Locate the cell with the specified text and output its [x, y] center coordinate. 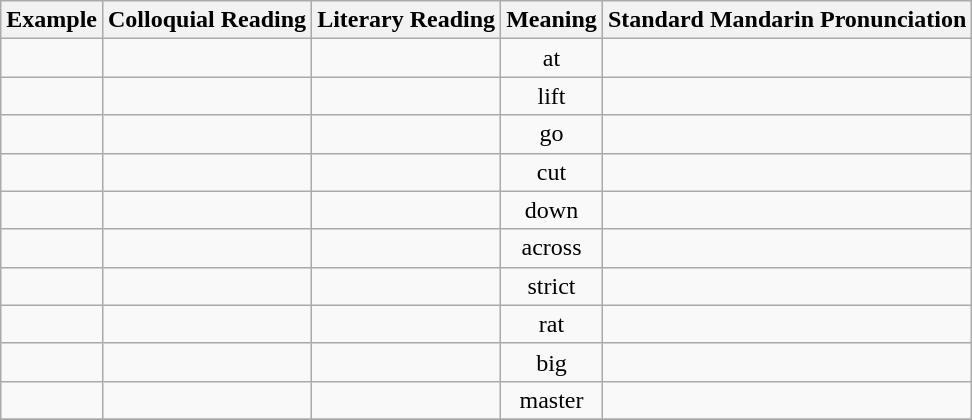
at [552, 58]
cut [552, 172]
Literary Reading [406, 20]
down [552, 210]
Standard Mandarin Pronunciation [786, 20]
rat [552, 324]
across [552, 248]
big [552, 362]
lift [552, 96]
Meaning [552, 20]
strict [552, 286]
Example [52, 20]
Colloquial Reading [206, 20]
go [552, 134]
master [552, 400]
